Return [X, Y] of the center of cell containing provided text 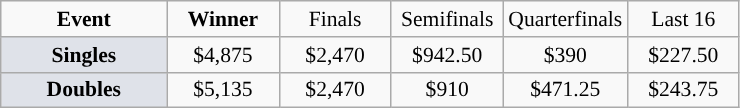
Doubles [84, 90]
$390 [565, 55]
$4,875 [223, 55]
$910 [447, 90]
$942.50 [447, 55]
$227.50 [683, 55]
Event [84, 19]
Last 16 [683, 19]
Quarterfinals [565, 19]
$5,135 [223, 90]
Semifinals [447, 19]
Singles [84, 55]
Winner [223, 19]
$243.75 [683, 90]
$471.25 [565, 90]
Finals [335, 19]
